Provide the (X, Y) coordinate of the cell's center where the given text is located.  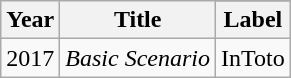
Title (138, 20)
Basic Scenario (138, 58)
2017 (30, 58)
Year (30, 20)
Label (254, 20)
InToto (254, 58)
